Search for the cell housing the specified text and yield its [X, Y] center coordinate. 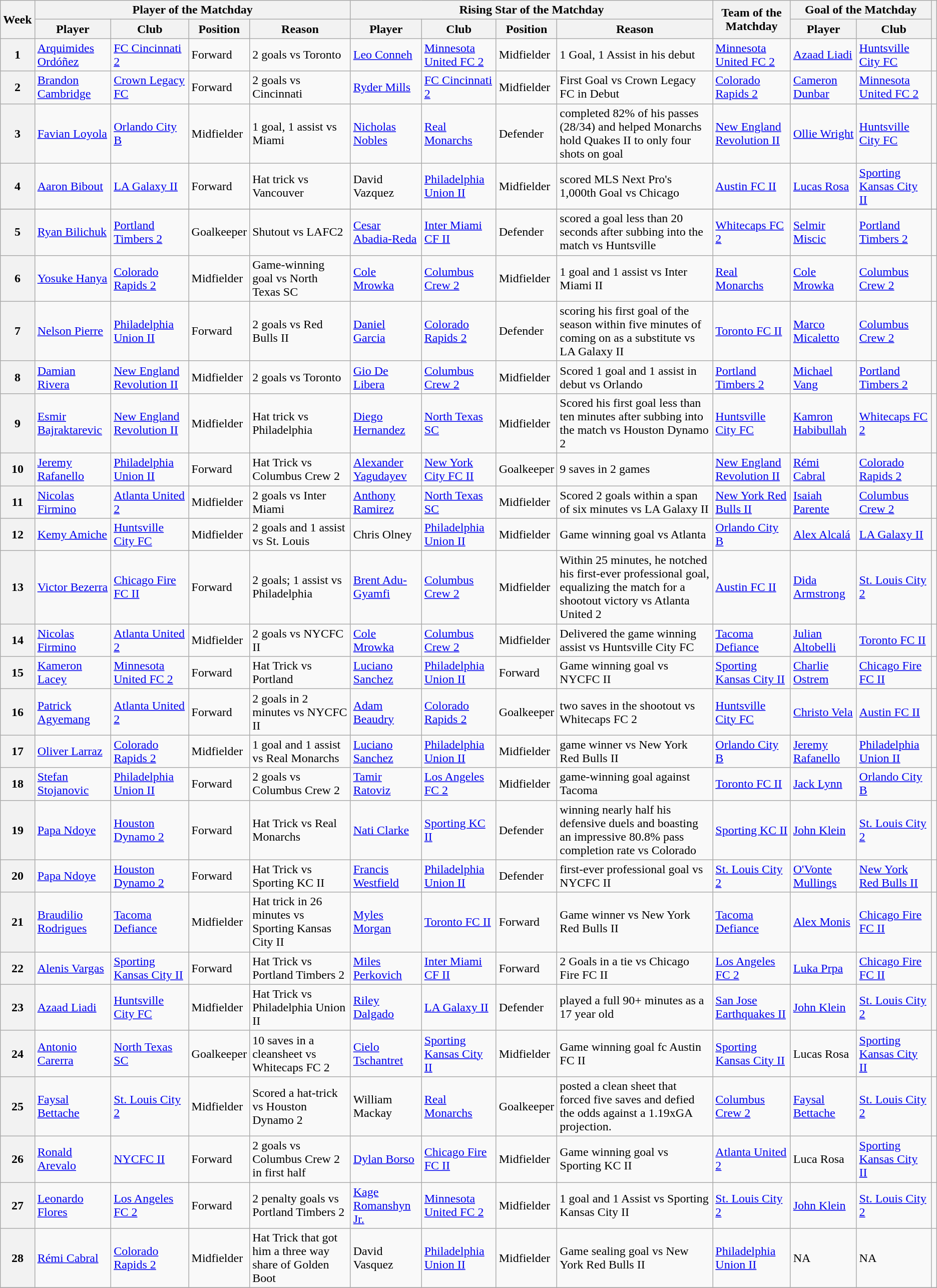
Luka Prpa [823, 968]
William Mackay [386, 1106]
13 [18, 587]
6 [18, 278]
completed 82% of his passes (28/34) and helped Monarchs hold Quakes II to only four shots on goal [635, 133]
12 [18, 534]
Rising Star of the Matchday [532, 10]
Hat trick vs Philadelphia [300, 423]
Kage Romanshyn Jr. [386, 1205]
Aaron Bibout [73, 186]
27 [18, 1205]
Game winner vs New York Red Bulls II [635, 922]
Hat Trick vs Sporting KC II [300, 876]
Christo Vela [823, 712]
first-ever professional goal vs NYCFC II [635, 876]
Scored his first goal less than ten minutes after subbing into the match vs Houston Dynamo 2 [635, 423]
scored a goal less than 20 seconds after subbing into the match vs Huntsville [635, 232]
Charlie Ostrem [823, 673]
1 [18, 55]
Scored 1 goal and 1 assist in debut vs Orlando [635, 377]
Cielo Tschantret [386, 1053]
Daniel Garcia [386, 331]
5 [18, 232]
1 goal and 1 Assist vs Sporting Kansas City II [635, 1205]
San Jose Earthquakes II [752, 1007]
2 goals in 2 minutes vs NYCFC II [300, 712]
Victor Bezerra [73, 587]
15 [18, 673]
1 goal and 1 assist vs Real Monarchs [300, 752]
Myles Morgan [386, 922]
Dida Armstrong [823, 587]
Leo Conneh [386, 55]
8 [18, 377]
2 goals vs Columbus Crew 2 [300, 784]
2 goals vs Inter Miami [300, 501]
David Vasquez [386, 1258]
Delivered the game winning assist vs Huntsville City FC [635, 640]
Alex Monis [823, 922]
2 penalty goals vs Portland Timbers 2 [300, 1205]
20 [18, 876]
game-winning goal against Tacoma [635, 784]
Nati Clarke [386, 830]
21 [18, 922]
2 goals vs Red Bulls II [300, 331]
3 [18, 133]
Gio De Libera [386, 377]
New York City FC II [458, 469]
Riley Dalgado [386, 1007]
Miles Perkovich [386, 968]
Hat trick vs Vancouver [300, 186]
Brent Adu-Gyamfi [386, 587]
Hat Trick vs Columbus Crew 2 [300, 469]
Isaiah Parente [823, 501]
28 [18, 1258]
Team of the Matchday [752, 20]
Hat Trick vs Portland Timbers 2 [300, 968]
1 goal, 1 assist vs Miami [300, 133]
Kamron Habibullah [823, 423]
Michael Vang [823, 377]
played a full 90+ minutes as a 17 year old [635, 1007]
24 [18, 1053]
David Vazquez [386, 186]
2 goals vs NYCFC II [300, 640]
Braudilio Rodrigues [73, 922]
Nicholas Nobles [386, 133]
Game winning goal vs NYCFC II [635, 673]
11 [18, 501]
16 [18, 712]
Anthony Ramirez [386, 501]
22 [18, 968]
Adam Beaudry [386, 712]
Within 25 minutes, he notched his first-ever professional goal, equalizing the match for a shootout victory vs Atlanta United 2 [635, 587]
Julian Altobelli [823, 640]
9 saves in 2 games [635, 469]
Hat trick in 26 minutes vs Sporting Kansas City II [300, 922]
Hat Trick vs Portland [300, 673]
Jack Lynn [823, 784]
Esmir Bajraktarevic [73, 423]
Damian Rivera [73, 377]
Oliver Larraz [73, 752]
Hat Trick vs Philadelphia Union II [300, 1007]
Scored 2 goals within a span of six minutes vs LA Galaxy II [635, 501]
Yosuke Hanya [73, 278]
2 goals vs Columbus Crew 2 in first half [300, 1159]
18 [18, 784]
Patrick Agyemang [73, 712]
Hat Trick that got him a three way share of Golden Boot [300, 1258]
Game winning goal vs Sporting KC II [635, 1159]
Scored a hat-trick vs Houston Dynamo 2 [300, 1106]
2 [18, 87]
NYCFC II [150, 1159]
Goal of the Matchday [861, 10]
9 [18, 423]
posted a clean sheet that forced five saves and defied the odds against a 1.19xGA projection. [635, 1106]
Alex Alcalá [823, 534]
1 Goal, 1 Assist in his debut [635, 55]
4 [18, 186]
Stefan Stojanovic [73, 784]
25 [18, 1106]
23 [18, 1007]
First Goal vs Crown Legacy FC in Debut [635, 87]
Alenis Vargas [73, 968]
Brandon Cambridge [73, 87]
Hat Trick vs Real Monarchs [300, 830]
Luca Rosa [823, 1159]
scored MLS Next Pro's 1,000th Goal vs Chicago [635, 186]
14 [18, 640]
Francis Westfield [386, 876]
Leonardo Flores [73, 1205]
Cameron Dunbar [823, 87]
Tamir Ratoviz [386, 784]
Crown Legacy FC [150, 87]
17 [18, 752]
Arquimides Ordóñez [73, 55]
Game-winning goal vs North Texas SC [300, 278]
Alexander Yagudayev [386, 469]
Favian Loyola [73, 133]
19 [18, 830]
2 goals; 1 assist vs Philadelphia [300, 587]
Game sealing goal vs New York Red Bulls II [635, 1258]
Player of the Matchday [192, 10]
Diego Hernandez [386, 423]
Game winning goal vs Atlanta [635, 534]
Nelson Pierre [73, 331]
7 [18, 331]
two saves in the shootout vs Whitecaps FC 2 [635, 712]
2 goals and 1 assist vs St. Louis [300, 534]
Kemy Amiche [73, 534]
Week [18, 20]
2 Goals in a tie vs Chicago Fire FC II [635, 968]
game winner vs New York Red Bulls II [635, 752]
O'Vonte Mullings [823, 876]
10 [18, 469]
Selmir Miscic [823, 232]
Game winning goal fc Austin FC II [635, 1053]
Marco Micaletto [823, 331]
Shutout vs LAFC2 [300, 232]
Ryder Mills [386, 87]
10 saves in a cleansheet vs Whitecaps FC 2 [300, 1053]
Ronald Arevalo [73, 1159]
1 goal and 1 assist vs Inter Miami II [635, 278]
26 [18, 1159]
scoring his first goal of the season within five minutes of coming on as a substitute vs LA Galaxy II [635, 331]
Kameron Lacey [73, 673]
2 goals vs Cincinnati [300, 87]
Ryan Bilichuk [73, 232]
Chris Olney [386, 534]
Antonio Carerra [73, 1053]
Ollie Wright [823, 133]
Dylan Borso [386, 1159]
Cesar Abadia-Reda [386, 232]
winning nearly half his defensive duels and boasting an impressive 80.8% pass completion rate vs Colorado [635, 830]
